Determine the (x, y) coordinate at the center of the cell enclosing the given text.  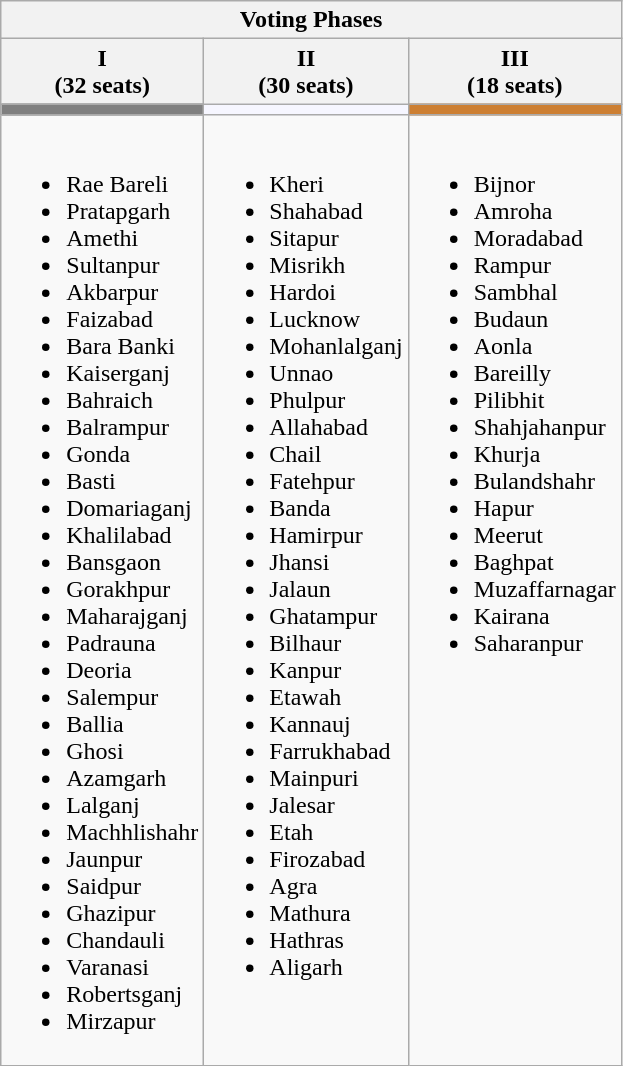
I(32 seats) (102, 72)
BijnorAmrohaMoradabadRampurSambhalBudaunAonlaBareillyPilibhitShahjahanpurKhurjaBulandshahrHapurMeerutBaghpatMuzaffarnagarKairanaSaharanpur (514, 590)
II(30 seats) (306, 72)
Voting Phases (312, 20)
III(18 seats) (514, 72)
